Provide the (X, Y) coordinate of the cell's center where the given text is located.  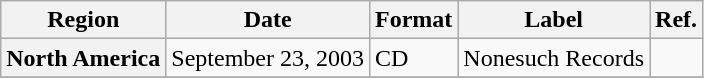
North America (84, 58)
Ref. (676, 20)
Format (413, 20)
CD (413, 58)
Label (554, 20)
Date (268, 20)
Nonesuch Records (554, 58)
September 23, 2003 (268, 58)
Region (84, 20)
